Identify which cell holds the provided text, then report its [x, y] central coordinate. 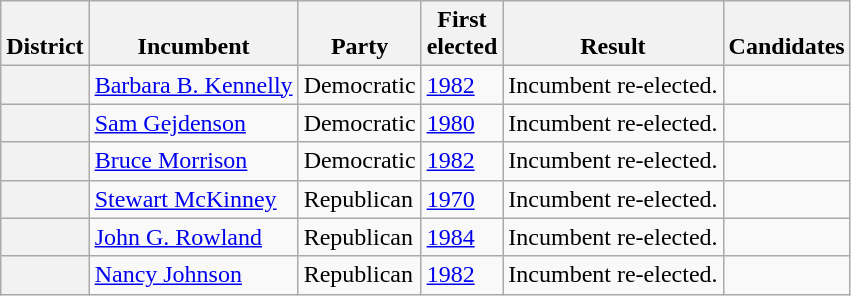
Firstelected [462, 34]
1984 [462, 237]
Party [360, 34]
Stewart McKinney [194, 199]
Sam Gejdenson [194, 123]
Candidates [786, 34]
1970 [462, 199]
Result [613, 34]
Incumbent [194, 34]
District [45, 34]
1980 [462, 123]
John G. Rowland [194, 237]
Barbara B. Kennelly [194, 85]
Nancy Johnson [194, 275]
Bruce Morrison [194, 161]
